Detect which cell encompasses the target text, then output its [X, Y] center coordinate. 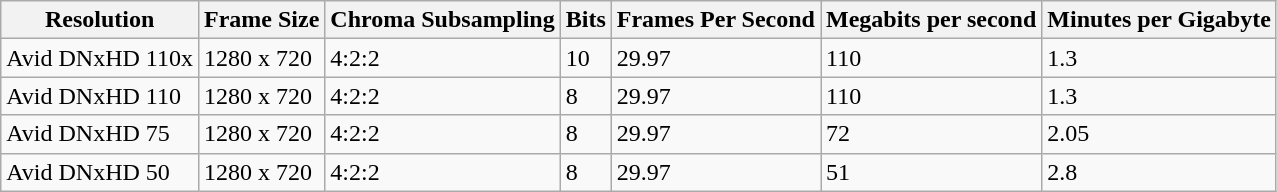
51 [930, 172]
Avid DNxHD 50 [100, 172]
Resolution [100, 20]
72 [930, 134]
Megabits per second [930, 20]
Avid DNxHD 75 [100, 134]
Minutes per Gigabyte [1160, 20]
2.8 [1160, 172]
Frames Per Second [716, 20]
Avid DNxHD 110 [100, 96]
Chroma Subsampling [442, 20]
Avid DNxHD 110x [100, 58]
Bits [586, 20]
2.05 [1160, 134]
Frame Size [261, 20]
10 [586, 58]
